Search for the cell housing the specified text and yield its [x, y] center coordinate. 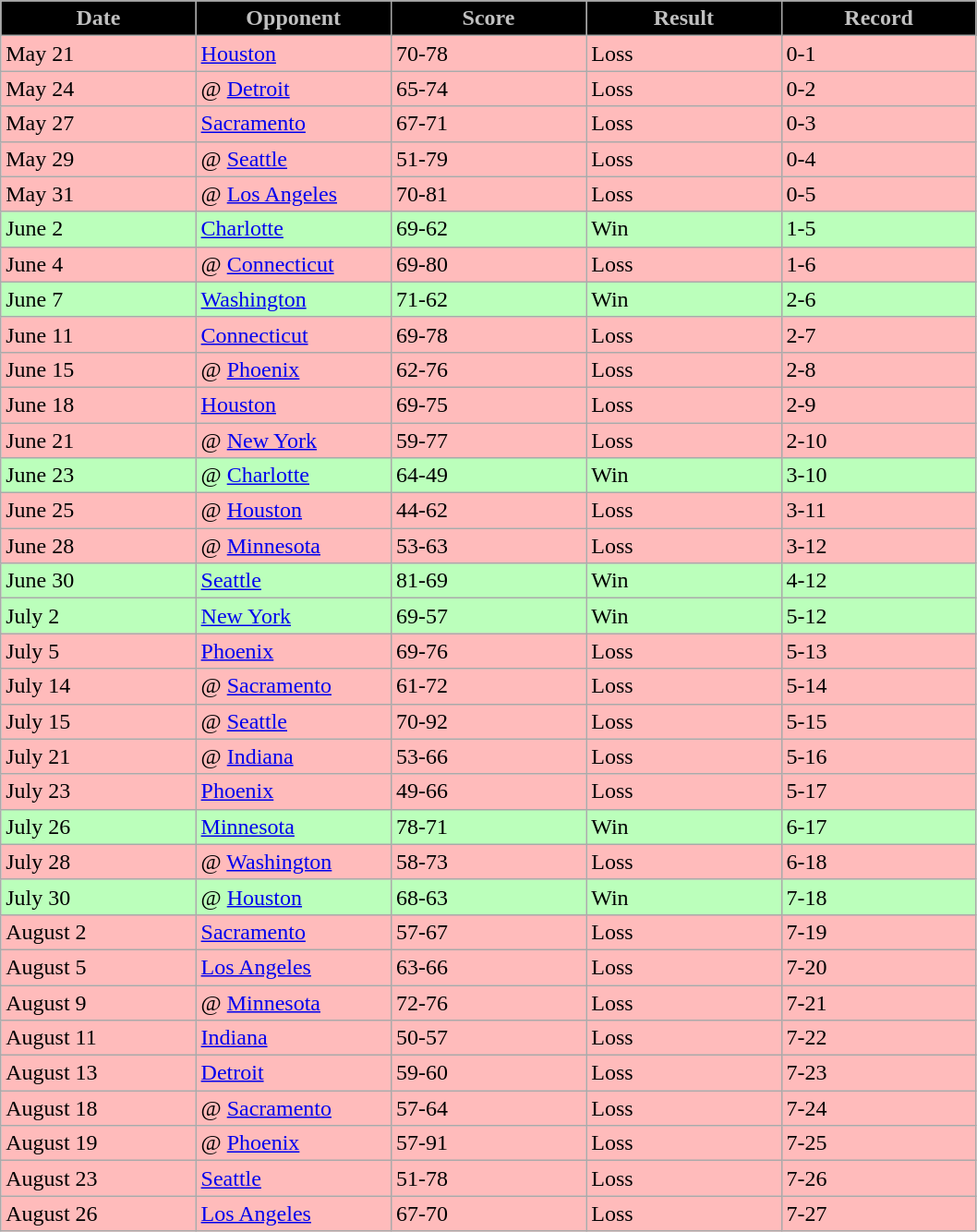
68-63 [488, 897]
August 23 [98, 1178]
@ Charlotte [294, 476]
1-6 [879, 264]
5-15 [879, 721]
Indiana [294, 1038]
5-12 [879, 616]
64-49 [488, 476]
69-62 [488, 229]
August 9 [98, 1002]
Washington [294, 299]
7-22 [879, 1038]
0-2 [879, 89]
57-67 [488, 932]
70-92 [488, 721]
7-26 [879, 1178]
August 5 [98, 967]
August 13 [98, 1073]
6-17 [879, 827]
70-78 [488, 54]
5-14 [879, 686]
Minnesota [294, 827]
7-24 [879, 1108]
June 4 [98, 264]
0-1 [879, 54]
72-76 [488, 1002]
7-25 [879, 1143]
0-4 [879, 159]
44-62 [488, 511]
59-60 [488, 1073]
@ Detroit [294, 89]
69-78 [488, 334]
3-11 [879, 511]
7-19 [879, 932]
August 26 [98, 1214]
June 30 [98, 581]
August 11 [98, 1038]
53-66 [488, 756]
August 18 [98, 1108]
81-69 [488, 581]
July 15 [98, 721]
49-66 [488, 791]
5-16 [879, 756]
7-23 [879, 1073]
Score [488, 18]
70-81 [488, 194]
69-75 [488, 405]
@ Indiana [294, 756]
June 28 [98, 546]
69-57 [488, 616]
June 7 [98, 299]
2-8 [879, 369]
May 21 [98, 54]
71-62 [488, 299]
62-76 [488, 369]
67-71 [488, 124]
50-57 [488, 1038]
2-10 [879, 441]
0-3 [879, 124]
Opponent [294, 18]
57-91 [488, 1143]
June 23 [98, 476]
51-79 [488, 159]
57-64 [488, 1108]
July 14 [98, 686]
7-27 [879, 1214]
65-74 [488, 89]
May 24 [98, 89]
August 2 [98, 932]
78-71 [488, 827]
July 5 [98, 651]
@ Los Angeles [294, 194]
July 23 [98, 791]
July 26 [98, 827]
Charlotte [294, 229]
May 27 [98, 124]
7-20 [879, 967]
53-63 [488, 546]
June 25 [98, 511]
58-73 [488, 862]
69-80 [488, 264]
2-7 [879, 334]
69-76 [488, 651]
June 18 [98, 405]
July 21 [98, 756]
June 11 [98, 334]
Detroit [294, 1073]
July 30 [98, 897]
2-6 [879, 299]
6-18 [879, 862]
7-21 [879, 1002]
5-17 [879, 791]
63-66 [488, 967]
June 21 [98, 441]
4-12 [879, 581]
51-78 [488, 1178]
0-5 [879, 194]
New York [294, 616]
3-10 [879, 476]
@ Connecticut [294, 264]
3-12 [879, 546]
7-18 [879, 897]
Connecticut [294, 334]
1-5 [879, 229]
@ New York [294, 441]
59-77 [488, 441]
June 15 [98, 369]
@ Washington [294, 862]
May 31 [98, 194]
August 19 [98, 1143]
67-70 [488, 1214]
Date [98, 18]
July 2 [98, 616]
Record [879, 18]
June 2 [98, 229]
Result [683, 18]
61-72 [488, 686]
5-13 [879, 651]
2-9 [879, 405]
July 28 [98, 862]
May 29 [98, 159]
